For the text-containing cell, return its midpoint in [X, Y] coordinate format. 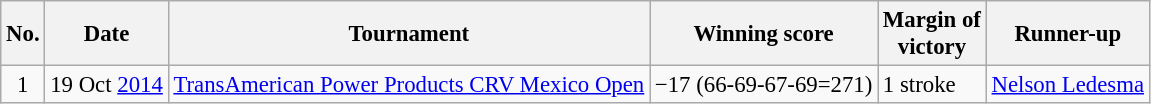
Date [106, 34]
19 Oct 2014 [106, 85]
Runner-up [1068, 34]
Margin ofvictory [932, 34]
Nelson Ledesma [1068, 85]
Winning score [764, 34]
−17 (66-69-67-69=271) [764, 85]
Tournament [408, 34]
TransAmerican Power Products CRV Mexico Open [408, 85]
1 stroke [932, 85]
No. [23, 34]
1 [23, 85]
